Provide the (x, y) coordinate of the cell's center where the given text is located.  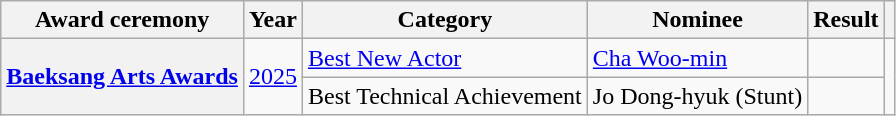
Best New Actor (444, 58)
Award ceremony (122, 20)
Baeksang Arts Awards (122, 77)
Year (272, 20)
Result (846, 20)
2025 (272, 77)
Nominee (697, 20)
Jo Dong-hyuk (Stunt) (697, 96)
Cha Woo-min (697, 58)
Best Technical Achievement (444, 96)
Category (444, 20)
